For the text-containing cell, return its midpoint in [x, y] coordinate format. 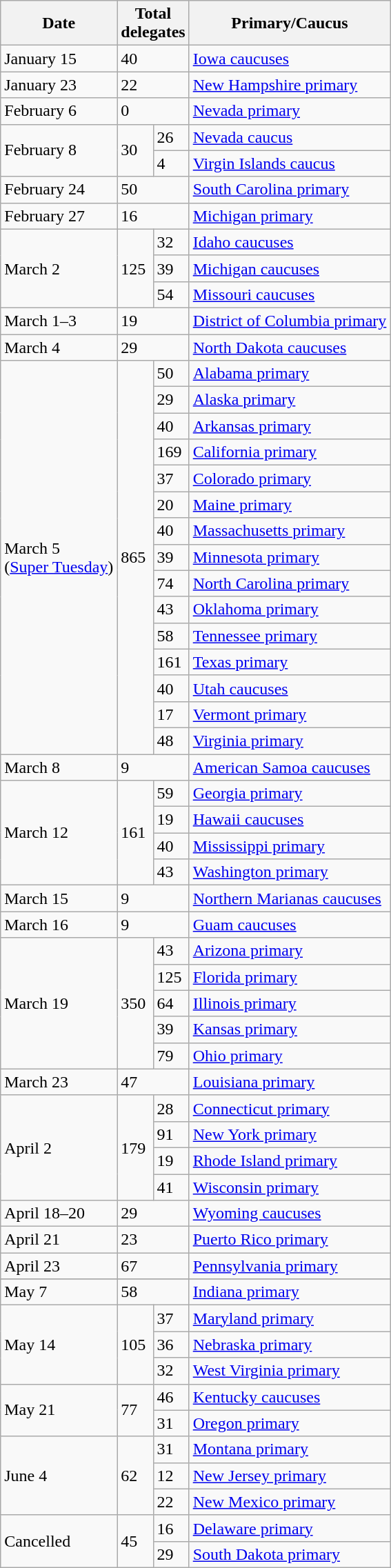
Iowa caucuses [290, 59]
New Jersey primary [290, 1476]
Florida primary [290, 977]
Vermont primary [290, 714]
May 21 [59, 1410]
64 [171, 1003]
Maine primary [290, 505]
Kansas primary [290, 1029]
District of Columbia primary [290, 321]
79 [171, 1056]
South Dakota primary [290, 1554]
Utah caucuses [290, 688]
Oklahoma primary [290, 610]
Oregon primary [290, 1423]
74 [171, 583]
Wyoming caucuses [290, 1214]
March 16 [59, 925]
Colorado primary [290, 479]
March 4 [59, 347]
Northern Marianas caucuses [290, 898]
Mississippi primary [290, 846]
Arkansas primary [290, 426]
28 [171, 1108]
Cancelled [59, 1541]
February 8 [59, 150]
May 7 [59, 1292]
Michigan primary [290, 216]
New Mexico primary [290, 1502]
26 [171, 137]
West Virginia primary [290, 1371]
Massachusetts primary [290, 531]
Indiana primary [290, 1292]
36 [171, 1345]
59 [171, 794]
Alaska primary [290, 400]
Illinois primary [290, 1003]
4 [171, 163]
April 23 [59, 1266]
March 2 [59, 268]
17 [171, 714]
American Samoa caucuses [290, 767]
Totaldelegates [153, 23]
67 [153, 1266]
169 [171, 452]
48 [171, 741]
Alabama primary [290, 374]
865 [135, 557]
March 8 [59, 767]
91 [171, 1134]
June 4 [59, 1476]
30 [135, 150]
Tennessee primary [290, 636]
May 14 [59, 1345]
North Dakota caucuses [290, 347]
Montana primary [290, 1449]
350 [135, 1003]
January 15 [59, 59]
April 2 [59, 1147]
North Carolina primary [290, 583]
March 15 [59, 898]
Michigan caucuses [290, 268]
46 [171, 1397]
20 [171, 505]
Hawaii caucuses [290, 820]
23 [153, 1240]
Puerto Rico primary [290, 1240]
Washington primary [290, 872]
Georgia primary [290, 794]
Texas primary [290, 662]
Idaho caucuses [290, 242]
Arizona primary [290, 951]
Virgin Islands caucus [290, 163]
Ohio primary [290, 1056]
Nebraska primary [290, 1345]
12 [171, 1476]
41 [171, 1187]
New Hampshire primary [290, 85]
Rhode Island primary [290, 1160]
February 6 [59, 111]
New York primary [290, 1134]
62 [135, 1476]
Nevada caucus [290, 137]
February 27 [59, 216]
Louisiana primary [290, 1082]
45 [135, 1541]
Primary/Caucus [290, 23]
Connecticut primary [290, 1108]
March 1–3 [59, 321]
South Carolina primary [290, 190]
Minnesota primary [290, 557]
Missouri caucuses [290, 294]
March 23 [59, 1082]
April 18–20 [59, 1214]
April 21 [59, 1240]
47 [153, 1082]
California primary [290, 452]
Pennsylvania primary [290, 1266]
Nevada primary [290, 111]
Kentucky caucuses [290, 1397]
0 [153, 111]
Wisconsin primary [290, 1187]
Date [59, 23]
January 23 [59, 85]
179 [135, 1147]
77 [135, 1410]
Maryland primary [290, 1318]
March 19 [59, 1003]
Delaware primary [290, 1528]
February 24 [59, 190]
Guam caucuses [290, 925]
March 12 [59, 833]
54 [171, 294]
105 [135, 1345]
Virginia primary [290, 741]
March 5(Super Tuesday) [59, 557]
